Capture the cell that displays the provided text and extract its (X, Y) central coordinate. 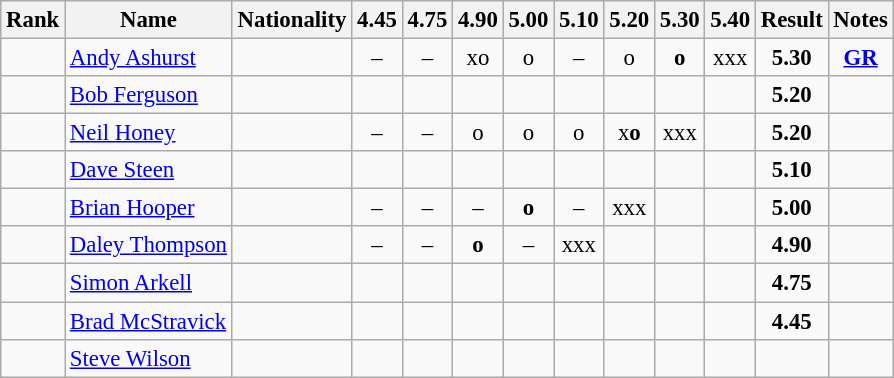
Brian Hooper (149, 208)
Rank (33, 20)
Andy Ashurst (149, 58)
Name (149, 20)
GR (860, 58)
Nationality (292, 20)
Bob Ferguson (149, 95)
Notes (860, 20)
Dave Steen (149, 170)
Simon Arkell (149, 283)
Neil Honey (149, 133)
Daley Thompson (149, 245)
Steve Wilson (149, 358)
Result (792, 20)
Brad McStravick (149, 321)
5.40 (730, 20)
